Find where the given text appears and provide that cell's center as [X, Y] coordinate. 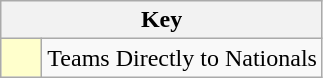
Teams Directly to Nationals [182, 58]
Key [162, 20]
